Return the [X, Y] coordinate for the center point of the cell that contains the specified text.  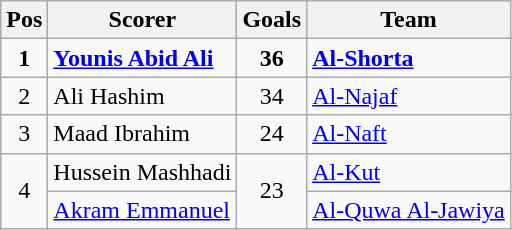
Akram Emmanuel [142, 210]
Younis Abid Ali [142, 58]
Al-Quwa Al-Jawiya [409, 210]
Pos [24, 20]
Team [409, 20]
24 [272, 134]
34 [272, 96]
Ali Hashim [142, 96]
Maad Ibrahim [142, 134]
Scorer [142, 20]
Al-Najaf [409, 96]
Hussein Mashhadi [142, 172]
23 [272, 191]
2 [24, 96]
Al-Naft [409, 134]
Goals [272, 20]
1 [24, 58]
3 [24, 134]
Al-Kut [409, 172]
36 [272, 58]
4 [24, 191]
Al-Shorta [409, 58]
